Scan for the cell matching the given text and deliver its [x, y] coordinate at center. 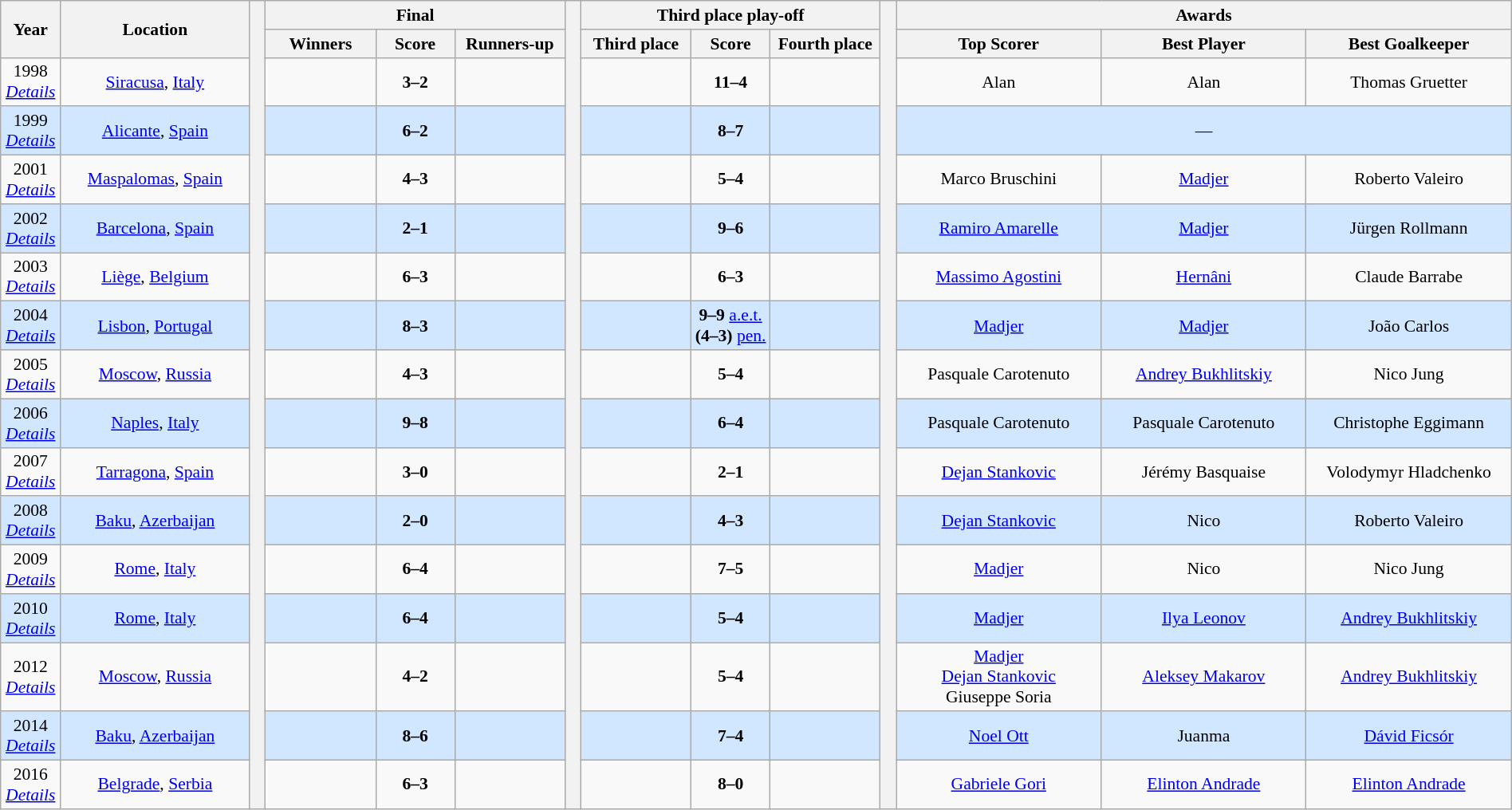
Third place [636, 44]
Best Goalkeeper [1408, 44]
3–0 [415, 472]
Location [155, 29]
Aleksey Makarov [1204, 678]
Barcelona, Spain [155, 228]
2009 Details [30, 569]
Belgrade, Serbia [155, 784]
Ramiro Amarelle [998, 228]
8–6 [415, 737]
Naples, Italy [155, 423]
9–6 [730, 228]
2008 Details [30, 521]
Best Player [1204, 44]
2014 Details [30, 737]
Siracusa, Italy [155, 81]
Noel Ott [998, 737]
3–2 [415, 81]
Dávid Ficsór [1408, 737]
Tarragona, Spain [155, 472]
2003 Details [30, 277]
Maspalomas, Spain [155, 180]
2012 Details [30, 678]
Marco Bruschini [998, 180]
Liège, Belgium [155, 277]
Jérémy Basquaise [1204, 472]
2016 Details [30, 784]
Jürgen Rollmann [1408, 228]
Third place play-off [730, 15]
Claude Barrabe [1408, 277]
Lisbon, Portugal [155, 325]
8–7 [730, 131]
Volodymyr Hladchenko [1408, 472]
8–3 [415, 325]
Massimo Agostini [998, 277]
Juanma [1204, 737]
2002 Details [30, 228]
Fourth place [825, 44]
1998 Details [30, 81]
2007 Details [30, 472]
Top Scorer [998, 44]
Runners-up [510, 44]
Thomas Gruetter [1408, 81]
Alicante, Spain [155, 131]
Madjer Dejan Stankovic Giuseppe Soria [998, 678]
6–2 [415, 131]
7–5 [730, 569]
2004 Details [30, 325]
— [1204, 131]
1999 Details [30, 131]
9–9 a.e.t.(4–3) pen. [730, 325]
Year [30, 29]
Hernâni [1204, 277]
Final [415, 15]
Winners [321, 44]
7–4 [730, 737]
2006 Details [30, 423]
4–2 [415, 678]
Ilya Leonov [1204, 619]
2010 Details [30, 619]
Awards [1204, 15]
9–8 [415, 423]
2001 Details [30, 180]
2005 Details [30, 375]
Gabriele Gori [998, 784]
2–0 [415, 521]
Christophe Eggimann [1408, 423]
João Carlos [1408, 325]
8–0 [730, 784]
11–4 [730, 81]
